Provide the (x, y) coordinate of the cell's center where the given text is located.  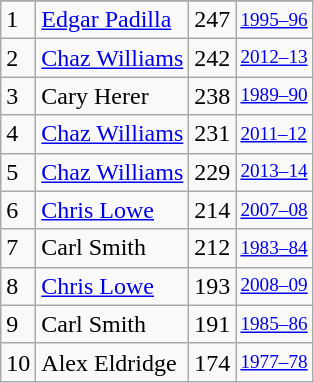
1977–78 (274, 362)
1989–90 (274, 96)
2007–08 (274, 210)
2012–13 (274, 58)
7 (18, 248)
212 (212, 248)
8 (18, 286)
1995–96 (274, 20)
229 (212, 172)
1 (18, 20)
1983–84 (274, 248)
4 (18, 134)
174 (212, 362)
2 (18, 58)
Alex Eldridge (112, 362)
2008–09 (274, 286)
193 (212, 286)
231 (212, 134)
Edgar Padilla (112, 20)
2013–14 (274, 172)
191 (212, 324)
Cary Herer (112, 96)
10 (18, 362)
5 (18, 172)
2011–12 (274, 134)
6 (18, 210)
242 (212, 58)
247 (212, 20)
9 (18, 324)
214 (212, 210)
3 (18, 96)
1985–86 (274, 324)
238 (212, 96)
